Identify which cell holds the provided text, then report its (X, Y) central coordinate. 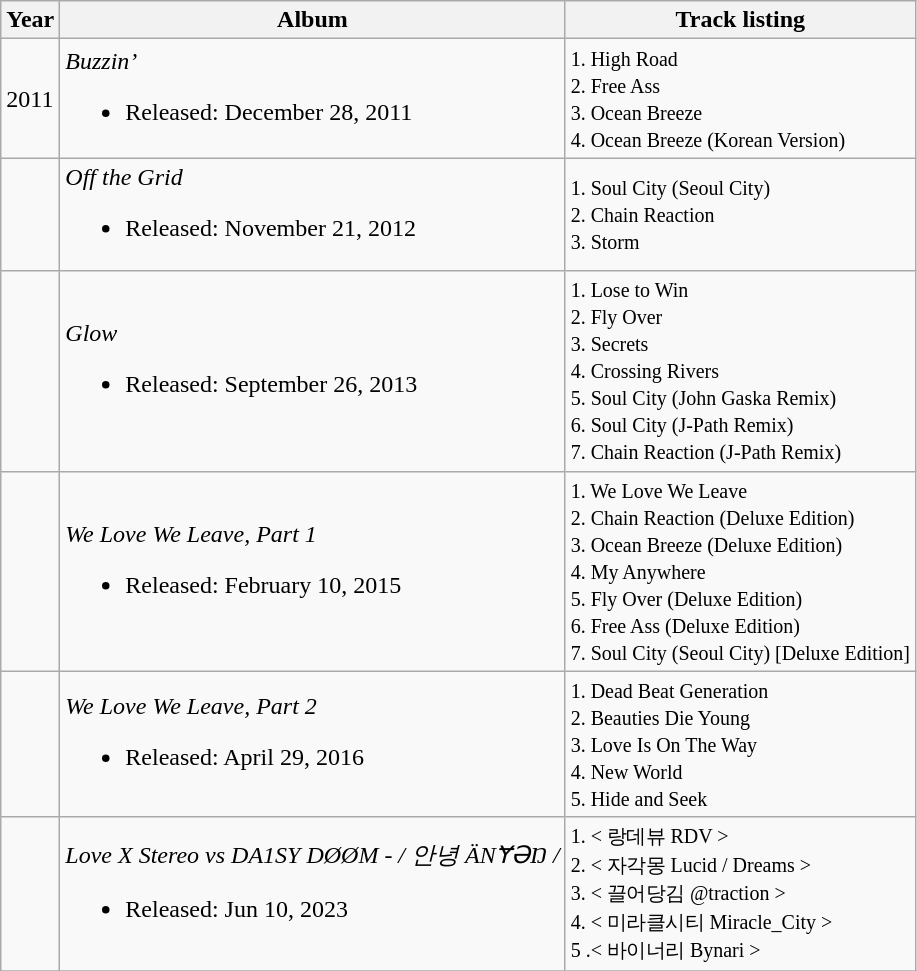
1. High Road 2. Free Ass 3. Ocean Breeze 4. Ocean Breeze (Korean Version) (740, 98)
Year (30, 20)
Off the GridReleased: November 21, 2012 (312, 214)
Love X Stereo vs DA1SY DØØM - / 안녕 ÄNɎƏŊ /Released: Jun 10, 2023 (312, 894)
1. Lose to Win 2. Fly Over 3. Secrets 4. Crossing Rivers 5. Soul City (John Gaska Remix) 6. Soul City (J-Path Remix) 7. Chain Reaction (J-Path Remix) (740, 371)
Album (312, 20)
2011 (30, 98)
1. Soul City (Seoul City) 2. Chain Reaction 3. Storm (740, 214)
Buzzin’Released: December 28, 2011 (312, 98)
We Love We Leave, Part 2Released: April 29, 2016 (312, 744)
GlowReleased: September 26, 2013 (312, 371)
1. < 랑데뷰 RDV > 2. < 자각몽 Lucid / Dreams > 3. < 끌어당김 @traction > 4. < 미라클시티 Miracle_City > 5 .< 바이너리 Βynari > (740, 894)
Track listing (740, 20)
We Love We Leave, Part 1Released: February 10, 2015 (312, 571)
1. Dead Beat Generation 2. Beauties Die Young 3. Love Is On The Way 4. New World 5. Hide and Seek (740, 744)
